Capture the cell that displays the provided text and extract its [X, Y] central coordinate. 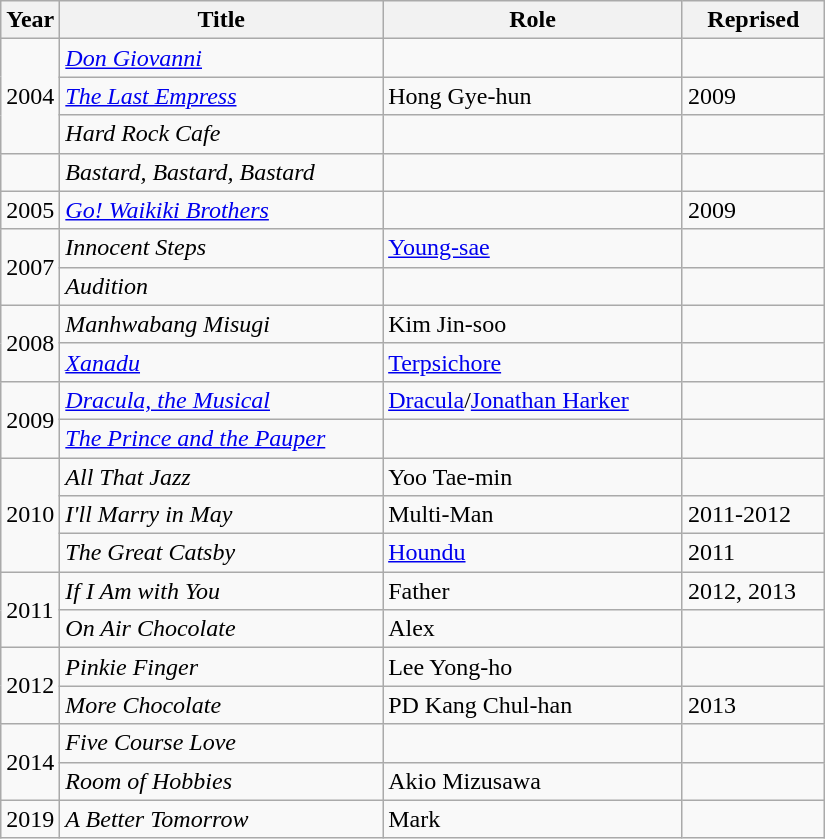
Dracula, the Musical [222, 400]
More Chocolate [222, 705]
Go! Waikiki Brothers [222, 210]
Young-sae [533, 248]
Lee Yong-ho [533, 667]
2007 [30, 267]
2013 [753, 705]
Bastard, Bastard, Bastard [222, 172]
Father [533, 591]
Alex [533, 629]
2019 [30, 819]
Dracula/Jonathan Harker [533, 400]
On Air Chocolate [222, 629]
2008 [30, 343]
Akio Mizusawa [533, 781]
Five Course Love [222, 743]
2014 [30, 762]
Houndu [533, 553]
Kim Jin-soo [533, 324]
2011-2012 [753, 515]
Hong Gye-hun [533, 96]
Multi-Man [533, 515]
2004 [30, 96]
Pinkie Finger [222, 667]
Mark [533, 819]
PD Kang Chul-han [533, 705]
If I Am with You [222, 591]
Audition [222, 286]
Manhwabang Misugi [222, 324]
2005 [30, 210]
Xanadu [222, 362]
Terpsichore [533, 362]
Innocent Steps [222, 248]
Title [222, 20]
The Prince and the Pauper [222, 438]
Yoo Tae-min [533, 477]
2012 [30, 686]
Role [533, 20]
Reprised [753, 20]
Hard Rock Cafe [222, 134]
The Last Empress [222, 96]
Don Giovanni [222, 58]
Year [30, 20]
2010 [30, 515]
The Great Catsby [222, 553]
A Better Tomorrow [222, 819]
Room of Hobbies [222, 781]
2012, 2013 [753, 591]
I'll Marry in May [222, 515]
All That Jazz [222, 477]
